Pinpoint the cell where the given text exists, returning its [x, y] midpoint coordinate. 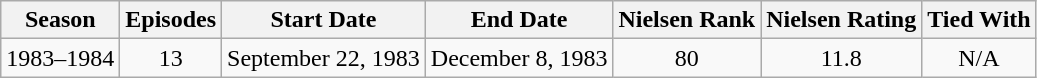
Start Date [324, 20]
1983–1984 [60, 58]
End Date [519, 20]
September 22, 1983 [324, 58]
N/A [979, 58]
13 [171, 58]
Tied With [979, 20]
Episodes [171, 20]
Nielsen Rating [842, 20]
80 [687, 58]
Season [60, 20]
Nielsen Rank [687, 20]
December 8, 1983 [519, 58]
11.8 [842, 58]
